Detect which cell encompasses the target text, then output its [X, Y] center coordinate. 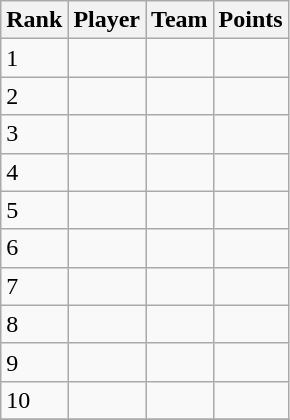
1 [34, 58]
2 [34, 96]
6 [34, 248]
10 [34, 400]
3 [34, 134]
5 [34, 210]
8 [34, 324]
Rank [34, 20]
7 [34, 286]
Points [250, 20]
9 [34, 362]
4 [34, 172]
Team [180, 20]
Player [107, 20]
